Output the (X, Y) coordinate of the center of the cell containing the given text.  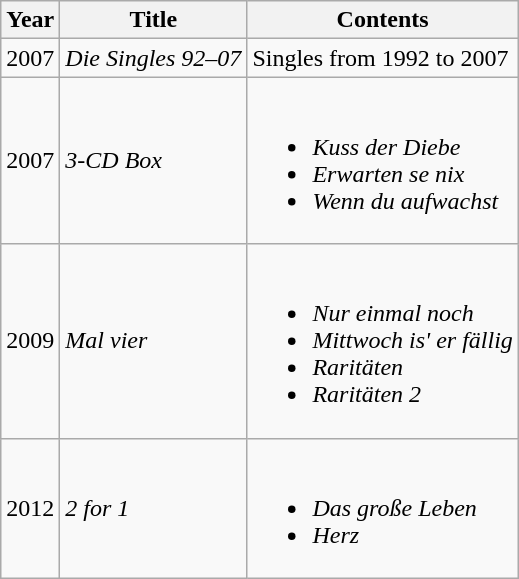
Year (30, 20)
Singles from 1992 to 2007 (383, 58)
Title (154, 20)
2012 (30, 508)
2 for 1 (154, 508)
2009 (30, 341)
Die Singles 92–07 (154, 58)
Contents (383, 20)
Kuss der DiebeErwarten se nixWenn du aufwachst (383, 160)
Das große LebenHerz (383, 508)
Mal vier (154, 341)
3-CD Box (154, 160)
Nur einmal nochMittwoch is' er fälligRaritätenRaritäten 2 (383, 341)
